Locate the cell with the specified text and output its [x, y] center coordinate. 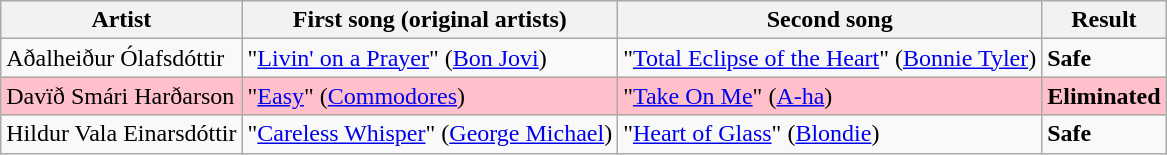
Artist [122, 20]
"Heart of Glass" (Blondie) [830, 134]
Hildur Vala Einarsdóttir [122, 134]
First song (original artists) [430, 20]
Aðalheiður Ólafsdóttir [122, 58]
Eliminated [1104, 96]
Davïð Smári Harðarson [122, 96]
"Total Eclipse of the Heart" (Bonnie Tyler) [830, 58]
Second song [830, 20]
"Careless Whisper" (George Michael) [430, 134]
"Easy" (Commodores) [430, 96]
Result [1104, 20]
"Take On Me" (A-ha) [830, 96]
"Livin' on a Prayer" (Bon Jovi) [430, 58]
